Determine the [X, Y] coordinate at the center of the cell enclosing the given text.  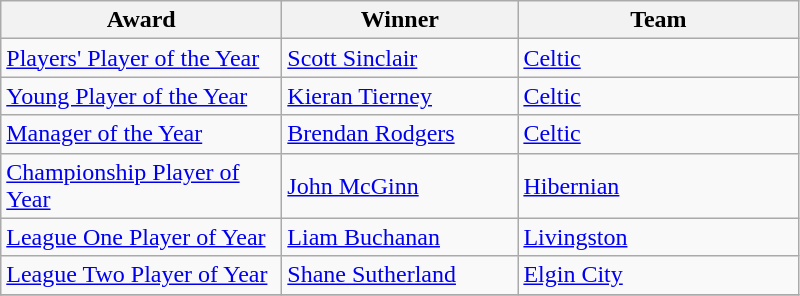
League One Player of Year [142, 237]
Livingston [658, 237]
Kieran Tierney [400, 96]
Scott Sinclair [400, 58]
Award [142, 20]
Championship Player of Year [142, 186]
Elgin City [658, 275]
Players' Player of the Year [142, 58]
Liam Buchanan [400, 237]
Manager of the Year [142, 134]
Shane Sutherland [400, 275]
Team [658, 20]
Brendan Rodgers [400, 134]
Young Player of the Year [142, 96]
Winner [400, 20]
Hibernian [658, 186]
League Two Player of Year [142, 275]
John McGinn [400, 186]
